Provide the [X, Y] coordinate of the cell's center where the given text is located.  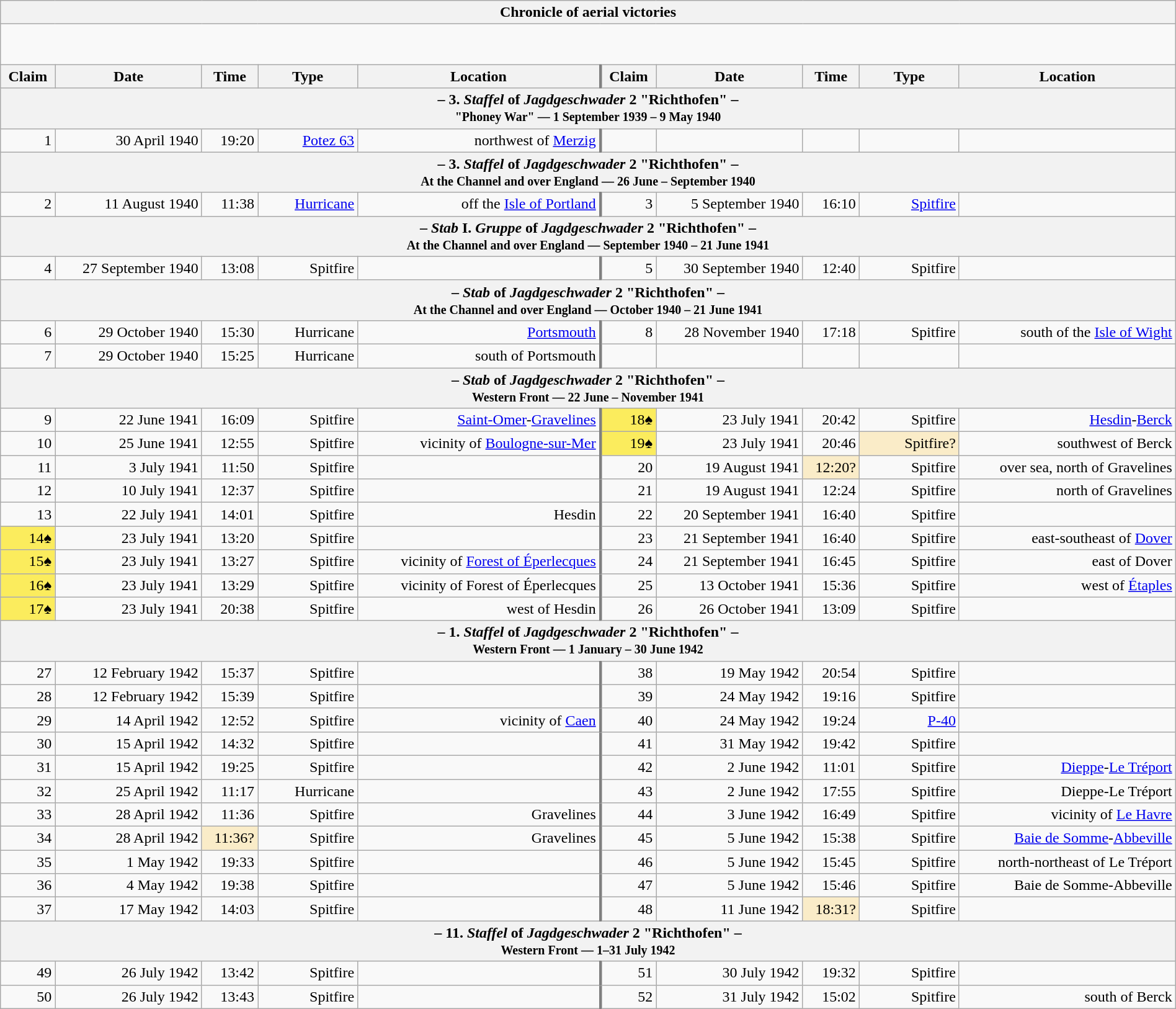
west of Hesdin [479, 609]
11:36 [229, 815]
31 May 1942 [729, 743]
25 April 1942 [128, 791]
11:38 [229, 204]
20 [628, 467]
41 [628, 743]
24 [628, 562]
8 [628, 332]
19♠ [628, 444]
3 July 1941 [128, 467]
18:31? [831, 909]
27 [28, 673]
14♠ [28, 538]
19:25 [229, 767]
10 July 1941 [128, 491]
4 [28, 268]
44 [628, 815]
15:38 [831, 838]
12 [28, 491]
52 [628, 997]
17:18 [831, 332]
15:30 [229, 332]
22 June 1941 [128, 420]
39 [628, 696]
19 May 1942 [729, 673]
13:20 [229, 538]
14:01 [229, 514]
vicinity of Le Havre [1067, 815]
20:42 [831, 420]
15:37 [229, 673]
19:24 [831, 720]
17:55 [831, 791]
northwest of Merzig [479, 140]
vicinity of Caen [479, 720]
42 [628, 767]
Hesdin-Berck [1067, 420]
49 [28, 973]
19:16 [831, 696]
14 April 1942 [128, 720]
P-40 [909, 720]
38 [628, 673]
19:33 [229, 862]
11:17 [229, 791]
19:38 [229, 886]
43 [628, 791]
32 [28, 791]
20:54 [831, 673]
12:40 [831, 268]
Spitfire? [909, 444]
16:45 [831, 562]
31 July 1942 [729, 997]
6 [28, 332]
15:39 [229, 696]
4 May 1942 [128, 886]
– Stab I. Gruppe of Jagdgeschwader 2 "Richthofen" –At the Channel and over England — September 1940 – 21 June 1941 [588, 236]
22 [628, 514]
14:03 [229, 909]
20:46 [831, 444]
1 [28, 140]
– 3. Staffel of Jagdgeschwader 2 "Richthofen" –At the Channel and over England — 26 June – September 1940 [588, 173]
Hesdin [479, 514]
51 [628, 973]
north of Gravelines [1067, 491]
west of Étaples [1067, 585]
east of Dover [1067, 562]
36 [28, 886]
north-northeast of Le Tréport [1067, 862]
15:02 [831, 997]
23 [628, 538]
30 [28, 743]
29 [28, 720]
13:43 [229, 997]
19:42 [831, 743]
19:32 [831, 973]
south of Portsmouth [479, 356]
17♠ [28, 609]
33 [28, 815]
3 June 1942 [729, 815]
– 3. Staffel of Jagdgeschwader 2 "Richthofen" –"Phoney War" — 1 September 1939 – 9 May 1940 [588, 108]
22 July 1941 [128, 514]
12:20? [831, 467]
47 [628, 886]
17 May 1942 [128, 909]
13:42 [229, 973]
12:55 [229, 444]
vicinity of Boulogne-sur-Mer [479, 444]
20 September 1941 [729, 514]
11:36? [229, 838]
37 [28, 909]
15:36 [831, 585]
20:38 [229, 609]
– Stab of Jagdgeschwader 2 "Richthofen" –Western Front — 22 June – November 1941 [588, 387]
east-southeast of Dover [1067, 538]
– 1. Staffel of Jagdgeschwader 2 "Richthofen" –Western Front — 1 January – 30 June 1942 [588, 640]
18♠ [628, 420]
13 October 1941 [729, 585]
45 [628, 838]
31 [28, 767]
15:45 [831, 862]
Chronicle of aerial victories [588, 12]
15:25 [229, 356]
10 [28, 444]
13:29 [229, 585]
over sea, north of Gravelines [1067, 467]
11:01 [831, 767]
5 [628, 268]
35 [28, 862]
50 [28, 997]
5 September 1940 [729, 204]
15♠ [28, 562]
1 May 1942 [128, 862]
16♠ [28, 585]
46 [628, 862]
30 September 1940 [729, 268]
16:09 [229, 420]
16:10 [831, 204]
16:49 [831, 815]
11 August 1940 [128, 204]
28 November 1940 [729, 332]
off the Isle of Portland [479, 204]
15:46 [831, 886]
2 [28, 204]
25 June 1941 [128, 444]
11 [28, 467]
12:52 [229, 720]
7 [28, 356]
26 [628, 609]
12:37 [229, 491]
11 June 1942 [729, 909]
27 September 1940 [128, 268]
26 October 1941 [729, 609]
13:27 [229, 562]
40 [628, 720]
19:20 [229, 140]
12:24 [831, 491]
48 [628, 909]
Portsmouth [479, 332]
3 [628, 204]
13:09 [831, 609]
28 [28, 696]
– Stab of Jagdgeschwader 2 "Richthofen" –At the Channel and over England — October 1940 – 21 June 1941 [588, 300]
9 [28, 420]
Potez 63 [308, 140]
25 [628, 585]
13 [28, 514]
south of Berck [1067, 997]
southwest of Berck [1067, 444]
21 [628, 491]
30 July 1942 [729, 973]
south of the Isle of Wight [1067, 332]
30 April 1940 [128, 140]
14:32 [229, 743]
Saint-Omer-Gravelines [479, 420]
34 [28, 838]
13:08 [229, 268]
– 11. Staffel of Jagdgeschwader 2 "Richthofen" –Western Front — 1–31 July 1942 [588, 941]
11:50 [229, 467]
